Return the [x, y] coordinate for the center point of the cell that contains the specified text.  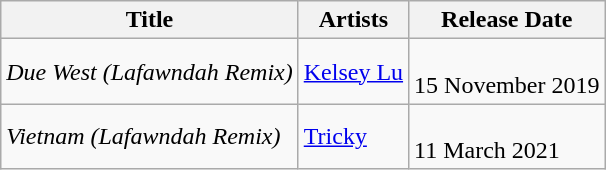
15 November 2019 [507, 72]
Release Date [507, 20]
Title [150, 20]
Kelsey Lu [353, 72]
Vietnam (Lafawndah Remix) [150, 136]
Tricky [353, 136]
Artists [353, 20]
11 March 2021 [507, 136]
Due West (Lafawndah Remix) [150, 72]
